Locate the cell with the specified text and output its (x, y) center coordinate. 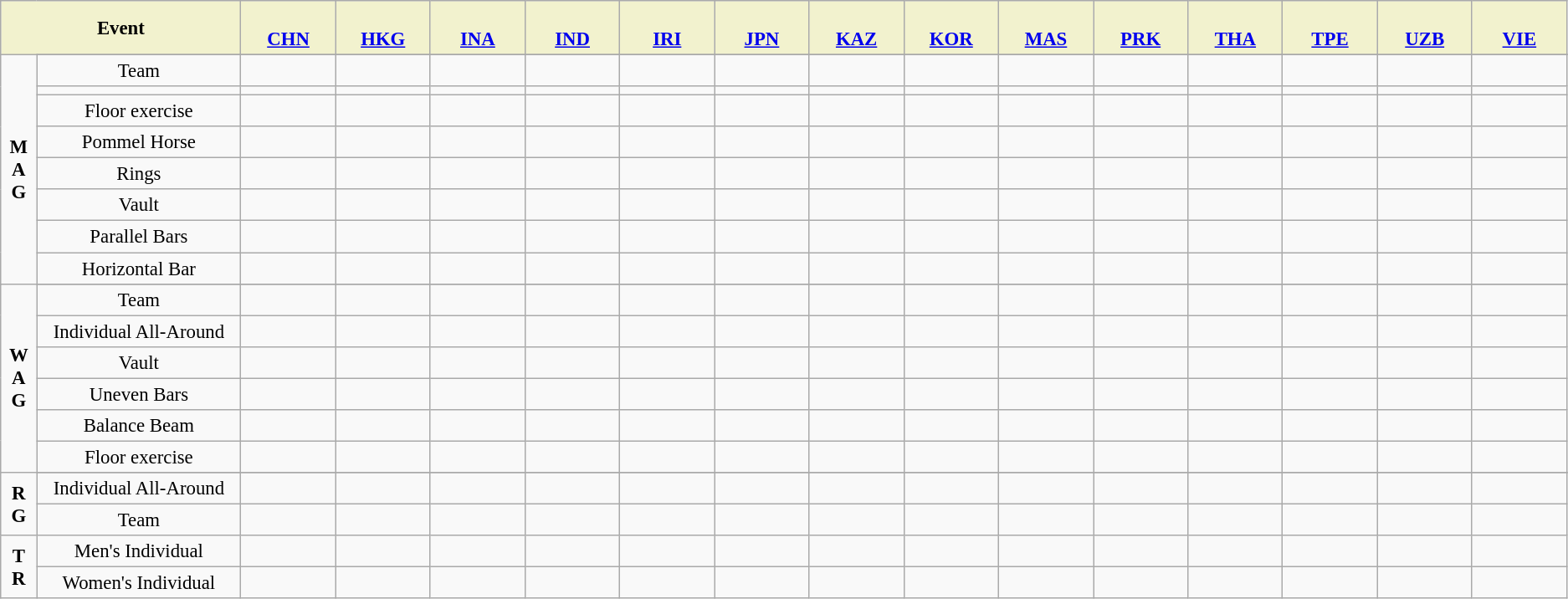
MAS (1046, 28)
Uneven Bars (139, 394)
VIE (1519, 28)
KOR (951, 28)
Parallel Bars (139, 237)
PRK (1141, 28)
KAZ (857, 28)
Rings (139, 174)
IRI (668, 28)
Event (120, 28)
RG (18, 504)
Pommel Horse (139, 142)
HKG (383, 28)
Men's Individual (139, 551)
Horizontal Bar (139, 269)
WAG (18, 378)
TPE (1330, 28)
TR (18, 567)
INA (477, 28)
UZB (1424, 28)
JPN (761, 28)
Balance Beam (139, 425)
THA (1235, 28)
IND (572, 28)
MAG (18, 169)
Women's Individual (139, 582)
CHN (288, 28)
